Scan for the cell matching the given text and deliver its [X, Y] coordinate at center. 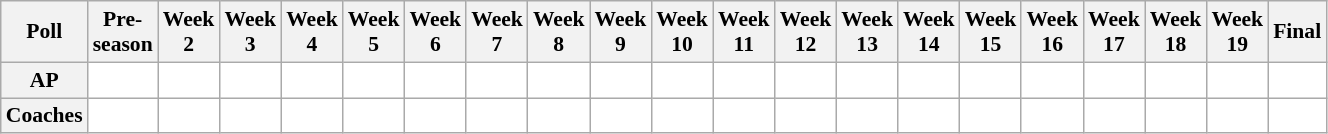
Week10 [682, 32]
Week18 [1176, 32]
AP [44, 80]
Week3 [250, 32]
Week6 [435, 32]
Week4 [312, 32]
Week17 [1114, 32]
Week12 [806, 32]
Week13 [867, 32]
Week15 [991, 32]
Week2 [189, 32]
Final [1297, 32]
Week11 [744, 32]
Pre-season [123, 32]
Week19 [1237, 32]
Week9 [621, 32]
Week14 [929, 32]
Coaches [44, 116]
Poll [44, 32]
Week5 [374, 32]
Week16 [1052, 32]
Week7 [497, 32]
Week8 [559, 32]
